Return (x, y) of the center of cell containing provided text 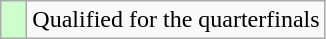
Qualified for the quarterfinals (176, 20)
